Return [x, y] of the center of cell containing provided text 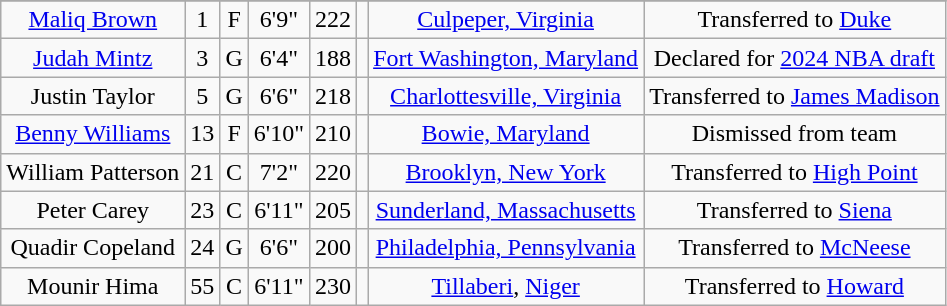
5 [202, 96]
13 [202, 134]
6'9" [278, 20]
Sunderland, Massachusetts [506, 210]
Transferred to Howard [794, 286]
6'4" [278, 58]
Benny Williams [93, 134]
210 [332, 134]
230 [332, 286]
6'10" [278, 134]
Justin Taylor [93, 96]
7'2" [278, 172]
Transferred to Siena [794, 210]
218 [332, 96]
200 [332, 248]
Fort Washington, Maryland [506, 58]
Transferred to Duke [794, 20]
Philadelphia, Pennsylvania [506, 248]
Mounir Hima [93, 286]
188 [332, 58]
Dismissed from team [794, 134]
21 [202, 172]
3 [202, 58]
Transferred to James Madison [794, 96]
William Patterson [93, 172]
Declared for 2024 NBA draft [794, 58]
220 [332, 172]
Transferred to McNeese [794, 248]
Judah Mintz [93, 58]
Tillaberi, Niger [506, 286]
Transferred to High Point [794, 172]
1 [202, 20]
205 [332, 210]
Bowie, Maryland [506, 134]
Peter Carey [93, 210]
24 [202, 248]
222 [332, 20]
55 [202, 286]
Brooklyn, New York [506, 172]
23 [202, 210]
Charlottesville, Virginia [506, 96]
Culpeper, Virginia [506, 20]
Quadir Copeland [93, 248]
Maliq Brown [93, 20]
